Detect which cell encompasses the target text, then output its [x, y] center coordinate. 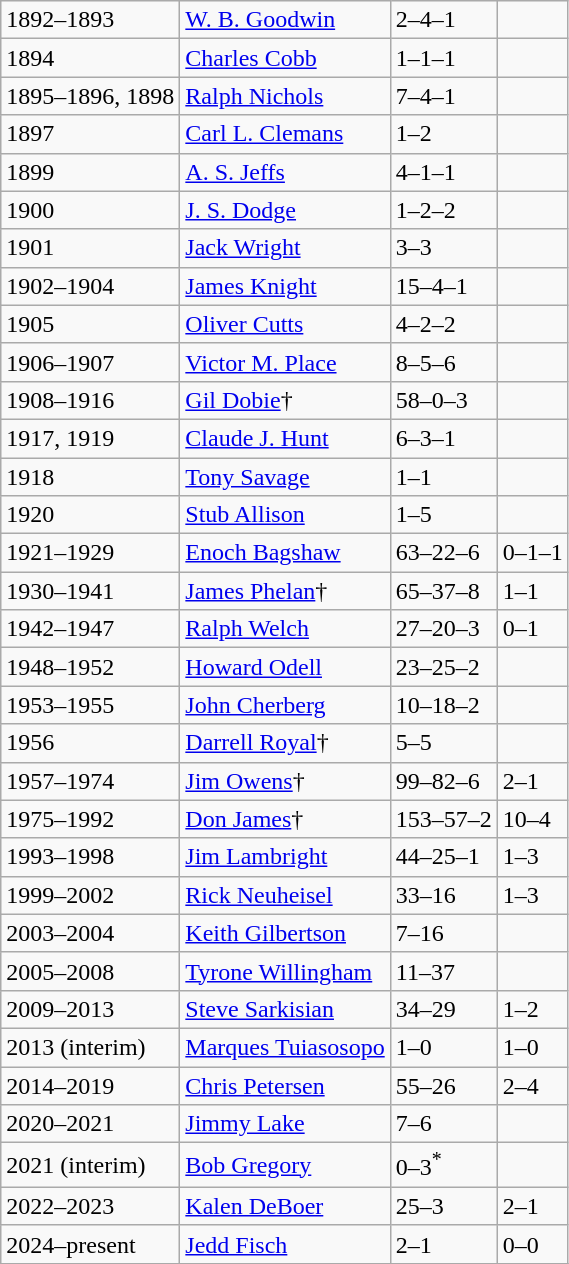
Ralph Nichols [285, 96]
1897 [90, 134]
Ralph Welch [285, 629]
10–18–2 [444, 705]
2022–2023 [90, 1206]
Steve Sarkisian [285, 1009]
0–0 [532, 1244]
6–3–1 [444, 438]
1956 [90, 743]
2009–2013 [90, 1009]
1920 [90, 515]
0–3* [444, 1166]
Keith Gilbertson [285, 933]
1942–1947 [90, 629]
1895–1896, 1898 [90, 96]
4–2–2 [444, 324]
1–5 [444, 515]
1918 [90, 477]
Stub Allison [285, 515]
Charles Cobb [285, 58]
99–82–6 [444, 781]
Jimmy Lake [285, 1124]
J. S. Dodge [285, 210]
Enoch Bagshaw [285, 553]
11–37 [444, 971]
Oliver Cutts [285, 324]
Jim Owens† [285, 781]
2003–2004 [90, 933]
1906–1907 [90, 362]
1948–1952 [90, 667]
2–4 [532, 1085]
1900 [90, 210]
Marques Tuiasosopo [285, 1047]
65–37–8 [444, 591]
55–26 [444, 1085]
2020–2021 [90, 1124]
1957–1974 [90, 781]
2014–2019 [90, 1085]
0–1–1 [532, 553]
Victor M. Place [285, 362]
Claude J. Hunt [285, 438]
Kalen DeBoer [285, 1206]
44–25–1 [444, 857]
1917, 1919 [90, 438]
1999–2002 [90, 895]
James Knight [285, 286]
34–29 [444, 1009]
2–4–1 [444, 20]
1894 [90, 58]
23–25–2 [444, 667]
1993–1998 [90, 857]
Carl L. Clemans [285, 134]
Jim Lambright [285, 857]
4–1–1 [444, 172]
0–1 [532, 629]
Rick Neuheisel [285, 895]
Howard Odell [285, 667]
Gil Dobie† [285, 400]
33–16 [444, 895]
Darrell Royal† [285, 743]
1901 [90, 248]
Don James† [285, 819]
2005–2008 [90, 971]
7–16 [444, 933]
10–4 [532, 819]
8–5–6 [444, 362]
Tyrone Willingham [285, 971]
A. S. Jeffs [285, 172]
John Cherberg [285, 705]
1905 [90, 324]
7–4–1 [444, 96]
1908–1916 [90, 400]
1921–1929 [90, 553]
1902–1904 [90, 286]
1930–1941 [90, 591]
58–0–3 [444, 400]
1975–1992 [90, 819]
15–4–1 [444, 286]
Jedd Fisch [285, 1244]
2021 (interim) [90, 1166]
1892–1893 [90, 20]
25–3 [444, 1206]
2013 (interim) [90, 1047]
63–22–6 [444, 553]
Bob Gregory [285, 1166]
1–2–2 [444, 210]
1953–1955 [90, 705]
W. B. Goodwin [285, 20]
27–20–3 [444, 629]
Tony Savage [285, 477]
2024–present [90, 1244]
1899 [90, 172]
3–3 [444, 248]
5–5 [444, 743]
7–6 [444, 1124]
153–57–2 [444, 819]
1–1–1 [444, 58]
Chris Petersen [285, 1085]
James Phelan† [285, 591]
Jack Wright [285, 248]
